Output the [X, Y] coordinate of the center of the cell containing the given text.  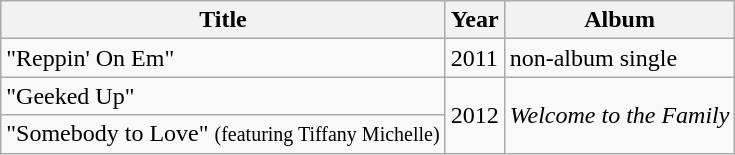
Welcome to the Family [620, 115]
Album [620, 20]
"Geeked Up" [223, 96]
"Reppin' On Em" [223, 58]
2011 [474, 58]
"Somebody to Love" (featuring Tiffany Michelle) [223, 134]
2012 [474, 115]
Title [223, 20]
non-album single [620, 58]
Year [474, 20]
